For the text-containing cell, return its midpoint in [x, y] coordinate format. 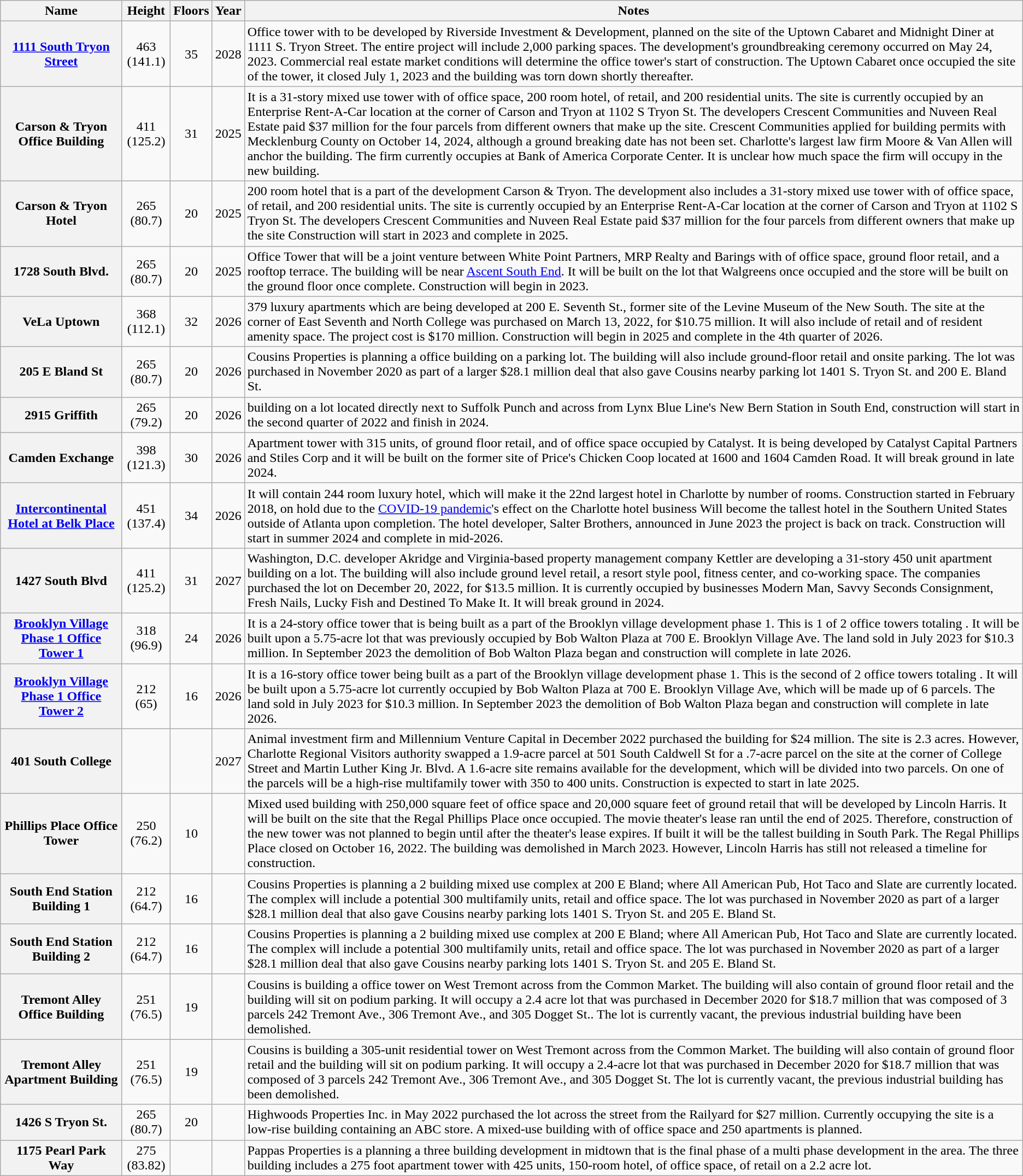
451 (137.4) [146, 515]
South End Station Building 1 [61, 899]
1175 Pearl Park Way [61, 1158]
401 South College [61, 761]
Carson & Tryon Hotel [61, 213]
2028 [228, 54]
30 [191, 458]
Brooklyn Village Phase 1 Office Tower 1 [61, 638]
Intercontinental Hotel at Belk Place [61, 515]
275 (83.82) [146, 1158]
South End Station Building 2 [61, 949]
Brooklyn Village Phase 1 Office Tower 2 [61, 697]
35 [191, 54]
1427 South Blvd [61, 581]
Camden Exchange [61, 458]
368 (112.1) [146, 321]
24 [191, 638]
Notes [633, 11]
10 [191, 834]
318 (96.9) [146, 638]
250 (76.2) [146, 834]
32 [191, 321]
1728 South Blvd. [61, 271]
Phillips Place Office Tower [61, 834]
Tremont Alley Office Building [61, 1007]
Carson & Tryon Office Building [61, 133]
463 (141.1) [146, 54]
1426 S Tryon St. [61, 1122]
Year [228, 11]
Floors [191, 11]
Name [61, 11]
Height [146, 11]
2915 Griffith [61, 414]
205 E Bland St [61, 372]
265 (79.2) [146, 414]
Tremont Alley Apartment Building [61, 1072]
VeLa Uptown [61, 321]
398 (121.3) [146, 458]
34 [191, 515]
212 (65) [146, 697]
1111 South Tryon Street [61, 54]
